Detect which cell encompasses the target text, then output its [X, Y] center coordinate. 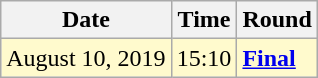
Round [277, 20]
Time [204, 20]
Final [277, 58]
15:10 [204, 58]
Date [86, 20]
August 10, 2019 [86, 58]
